Find where the given text appears and provide that cell's center as [x, y] coordinate. 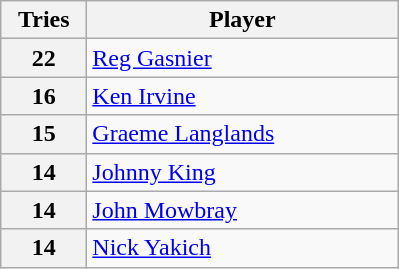
Tries [44, 20]
16 [44, 96]
John Mowbray [242, 210]
Johnny King [242, 172]
22 [44, 58]
15 [44, 134]
Graeme Langlands [242, 134]
Nick Yakich [242, 248]
Ken Irvine [242, 96]
Player [242, 20]
Reg Gasnier [242, 58]
